Detect which cell encompasses the target text, then output its (X, Y) center coordinate. 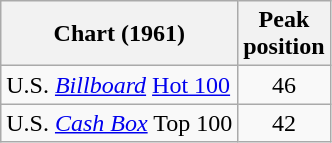
U.S. Cash Box Top 100 (120, 123)
46 (284, 85)
42 (284, 123)
Chart (1961) (120, 34)
U.S. Billboard Hot 100 (120, 85)
Peak position (284, 34)
